Scan for the cell matching the given text and deliver its [x, y] coordinate at center. 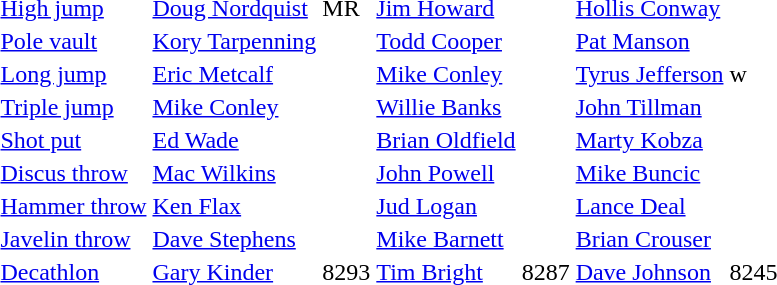
John Powell [446, 173]
Mike Buncic [650, 173]
Ed Wade [234, 140]
Brian Crouser [650, 239]
Dave Stephens [234, 239]
Ken Flax [234, 206]
Jud Logan [446, 206]
Willie Banks [446, 107]
Brian Oldfield [446, 140]
Todd Cooper [446, 41]
Lance Deal [650, 206]
Tyrus Jefferson [650, 74]
Eric Metcalf [234, 74]
Pat Manson [650, 41]
Mike Barnett [446, 239]
Kory Tarpenning [234, 41]
John Tillman [650, 107]
Marty Kobza [650, 140]
Mac Wilkins [234, 173]
